Output the (X, Y) coordinate of the center of the cell containing the given text.  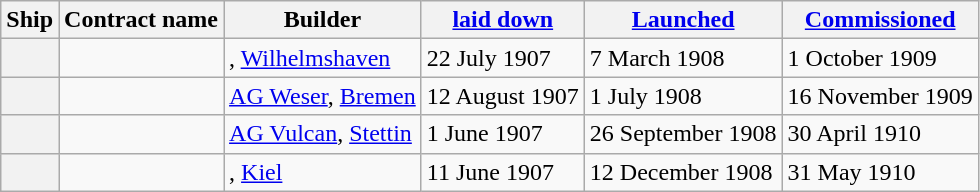
22 July 1907 (502, 58)
1 October 1909 (880, 58)
Ship (30, 20)
AG Vulcan, Stettin (323, 134)
16 November 1909 (880, 96)
31 May 1910 (880, 172)
Contract name (142, 20)
Builder (323, 20)
, Kiel (323, 172)
, Wilhelmshaven (323, 58)
12 December 1908 (683, 172)
11 June 1907 (502, 172)
1 June 1907 (502, 134)
AG Weser, Bremen (323, 96)
1 July 1908 (683, 96)
30 April 1910 (880, 134)
laid down (502, 20)
Launched (683, 20)
12 August 1907 (502, 96)
7 March 1908 (683, 58)
Commissioned (880, 20)
26 September 1908 (683, 134)
